Provide the [X, Y] coordinate of the cell's center where the given text is located.  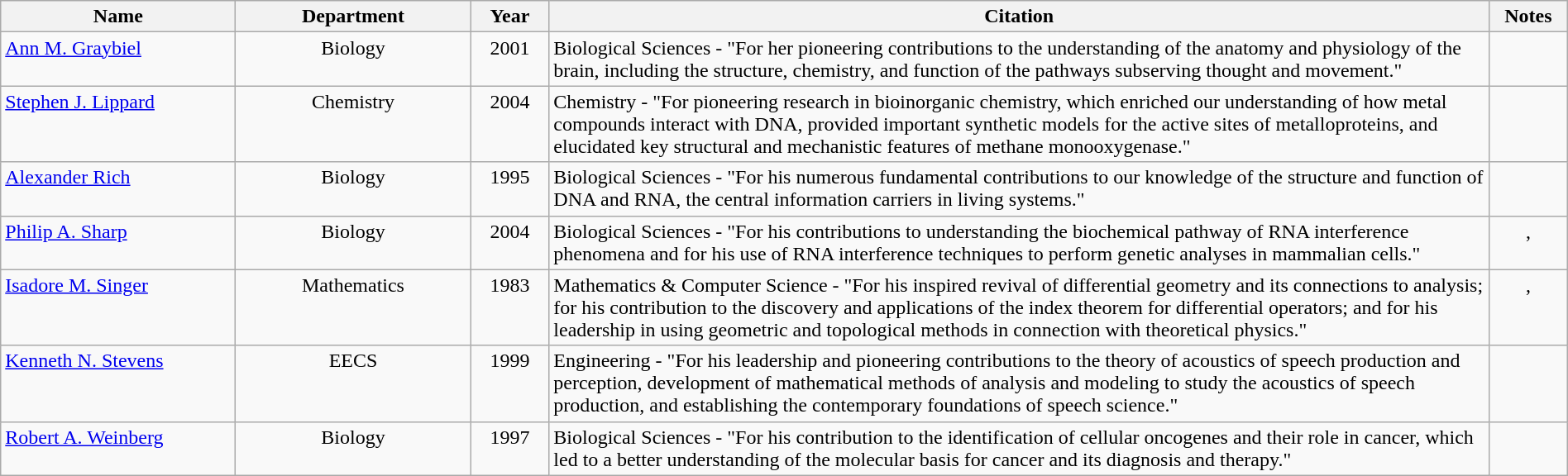
Notes [1528, 17]
Kenneth N. Stevens [118, 383]
1997 [509, 448]
2001 [509, 59]
Year [509, 17]
Alexander Rich [118, 188]
Robert A. Weinberg [118, 448]
1999 [509, 383]
1983 [509, 307]
Isadore M. Singer [118, 307]
Citation [1019, 17]
Department [353, 17]
Chemistry [353, 124]
Stephen J. Lippard [118, 124]
1995 [509, 188]
EECS [353, 383]
Philip A. Sharp [118, 243]
Ann M. Graybiel [118, 59]
Name [118, 17]
Mathematics [353, 307]
